Capture the cell that displays the provided text and extract its [X, Y] central coordinate. 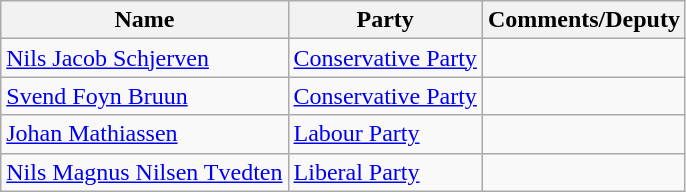
Comments/Deputy [584, 20]
Nils Magnus Nilsen Tvedten [144, 172]
Svend Foyn Bruun [144, 96]
Party [385, 20]
Nils Jacob Schjerven [144, 58]
Labour Party [385, 134]
Johan Mathiassen [144, 134]
Liberal Party [385, 172]
Name [144, 20]
